From the cell containing the given text, extract its center point as [X, Y] coordinate. 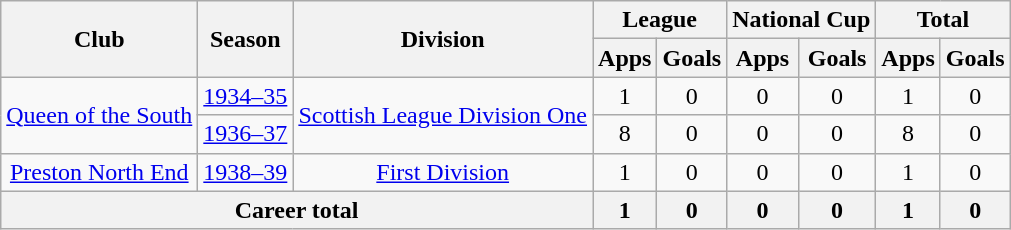
1936–37 [246, 134]
Club [100, 39]
Total [943, 20]
Season [246, 39]
Queen of the South [100, 115]
1938–39 [246, 172]
Division [443, 39]
Preston North End [100, 172]
1934–35 [246, 96]
League [660, 20]
First Division [443, 172]
Scottish League Division One [443, 115]
Career total [297, 210]
National Cup [802, 20]
